Return [x, y] of the center of cell containing provided text 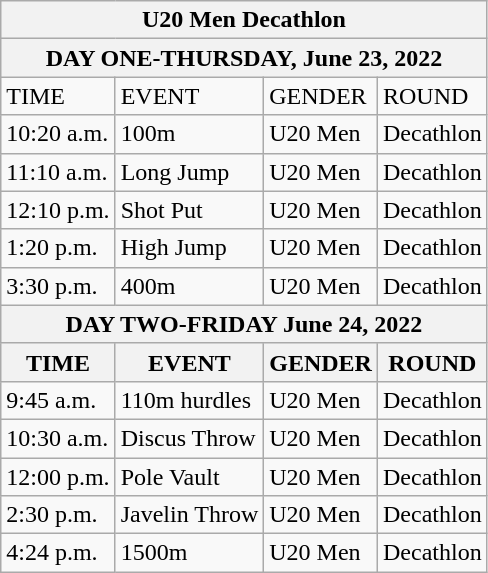
1500m [190, 553]
12:10 p.m. [58, 210]
10:20 a.m. [58, 134]
Javelin Throw [190, 515]
400m [190, 286]
100m [190, 134]
4:24 p.m. [58, 553]
12:00 p.m. [58, 477]
Long Jump [190, 172]
DAY ONE-THURSDAY, June 23, 2022 [244, 58]
10:30 a.m. [58, 438]
2:30 p.m. [58, 515]
Discus Throw [190, 438]
High Jump [190, 248]
110m hurdles [190, 400]
11:10 a.m. [58, 172]
1:20 p.m. [58, 248]
Shot Put [190, 210]
Pole Vault [190, 477]
9:45 a.m. [58, 400]
DAY TWO-FRIDAY June 24, 2022 [244, 324]
3:30 p.m. [58, 286]
U20 Men Decathlon [244, 20]
